Return the [x, y] coordinate for the center point of the cell that contains the specified text.  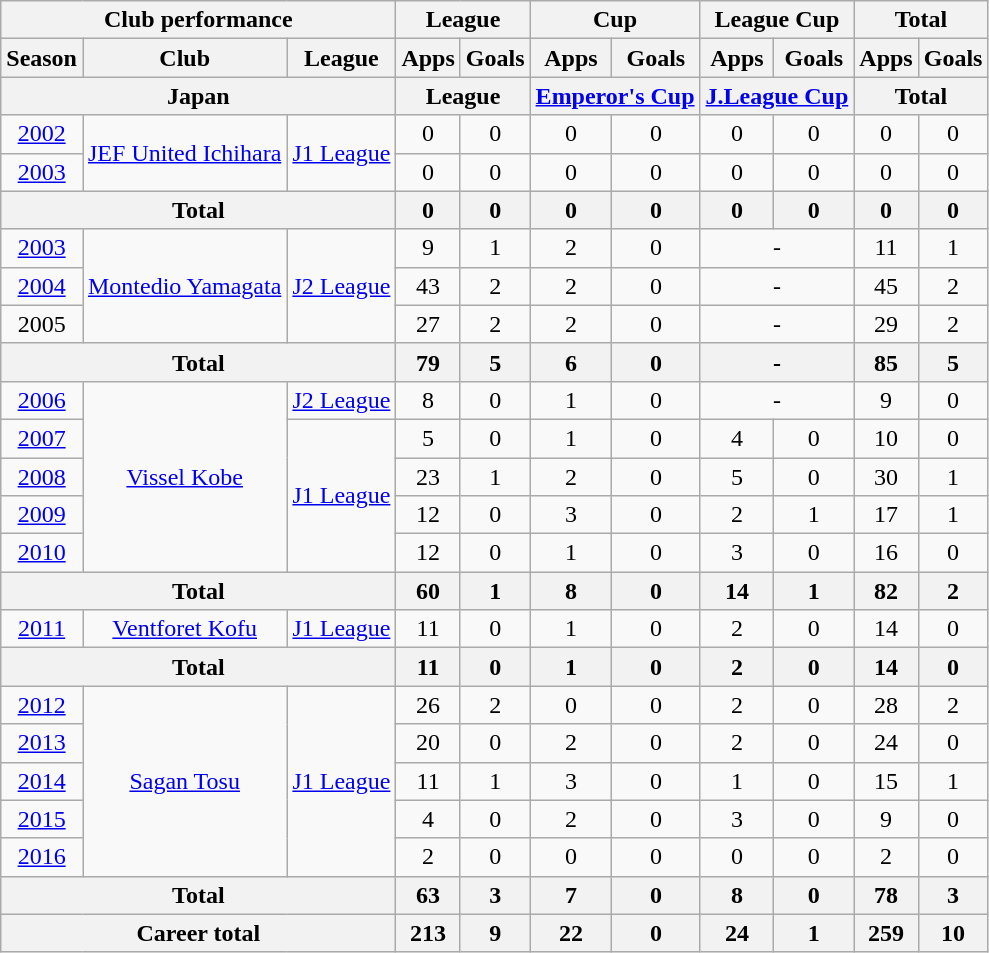
2008 [42, 477]
2004 [42, 286]
JEF United Ichihara [184, 153]
Emperor's Cup [615, 96]
2005 [42, 324]
J.League Cup [777, 96]
2012 [42, 705]
Career total [198, 933]
27 [428, 324]
29 [886, 324]
60 [428, 591]
2006 [42, 400]
Season [42, 58]
2009 [42, 515]
Cup [615, 20]
85 [886, 362]
26 [428, 705]
Sagan Tosu [184, 781]
17 [886, 515]
15 [886, 781]
43 [428, 286]
Montedio Yamagata [184, 286]
45 [886, 286]
2007 [42, 438]
259 [886, 933]
2015 [42, 819]
2011 [42, 629]
Vissel Kobe [184, 476]
79 [428, 362]
2016 [42, 857]
7 [571, 895]
30 [886, 477]
2002 [42, 134]
20 [428, 743]
League Cup [777, 20]
63 [428, 895]
2010 [42, 553]
16 [886, 553]
Ventforet Kofu [184, 629]
82 [886, 591]
Club performance [198, 20]
2013 [42, 743]
Club [184, 58]
213 [428, 933]
78 [886, 895]
6 [571, 362]
23 [428, 477]
Japan [198, 96]
22 [571, 933]
28 [886, 705]
2014 [42, 781]
